Pinpoint the cell where the given text exists, returning its [x, y] midpoint coordinate. 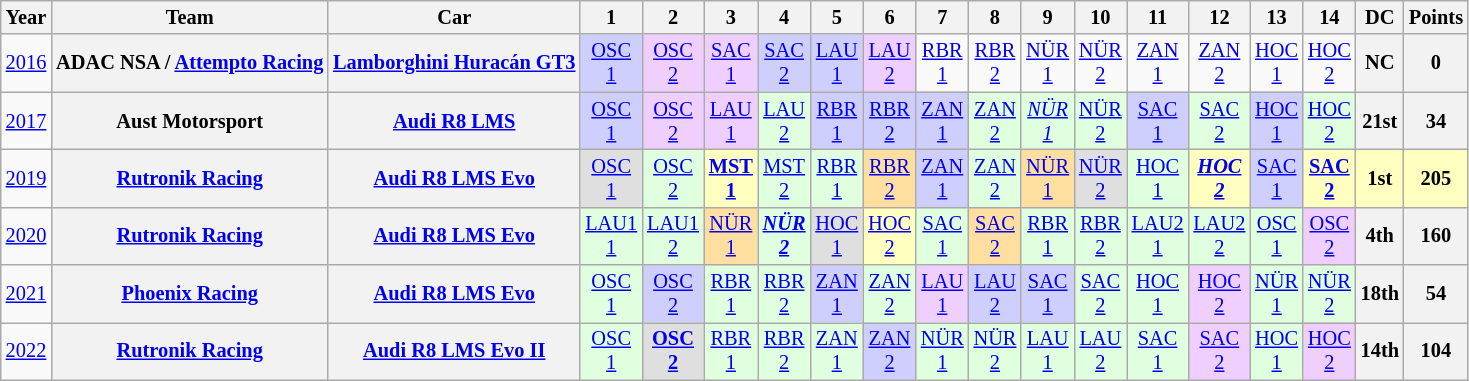
Aust Motorsport [190, 121]
MST2 [784, 178]
6 [890, 17]
13 [1276, 17]
Points [1436, 17]
2019 [26, 178]
LAU11 [611, 236]
5 [836, 17]
MST1 [731, 178]
12 [1219, 17]
14 [1330, 17]
2020 [26, 236]
1 [611, 17]
10 [1100, 17]
9 [1048, 17]
NC [1380, 63]
2016 [26, 63]
Audi R8 LMS [454, 121]
Phoenix Racing [190, 294]
Lamborghini Huracán GT3 [454, 63]
DC [1380, 17]
4 [784, 17]
0 [1436, 63]
14th [1380, 351]
Car [454, 17]
LAU12 [673, 236]
Year [26, 17]
54 [1436, 294]
18th [1380, 294]
LAU22 [1219, 236]
8 [996, 17]
11 [1158, 17]
2021 [26, 294]
34 [1436, 121]
LAU21 [1158, 236]
104 [1436, 351]
21st [1380, 121]
1st [1380, 178]
7 [942, 17]
205 [1436, 178]
Audi R8 LMS Evo II [454, 351]
ADAC NSA / Attempto Racing [190, 63]
2022 [26, 351]
3 [731, 17]
2017 [26, 121]
160 [1436, 236]
Team [190, 17]
4th [1380, 236]
2 [673, 17]
